Return (x, y) of the center of cell containing provided text 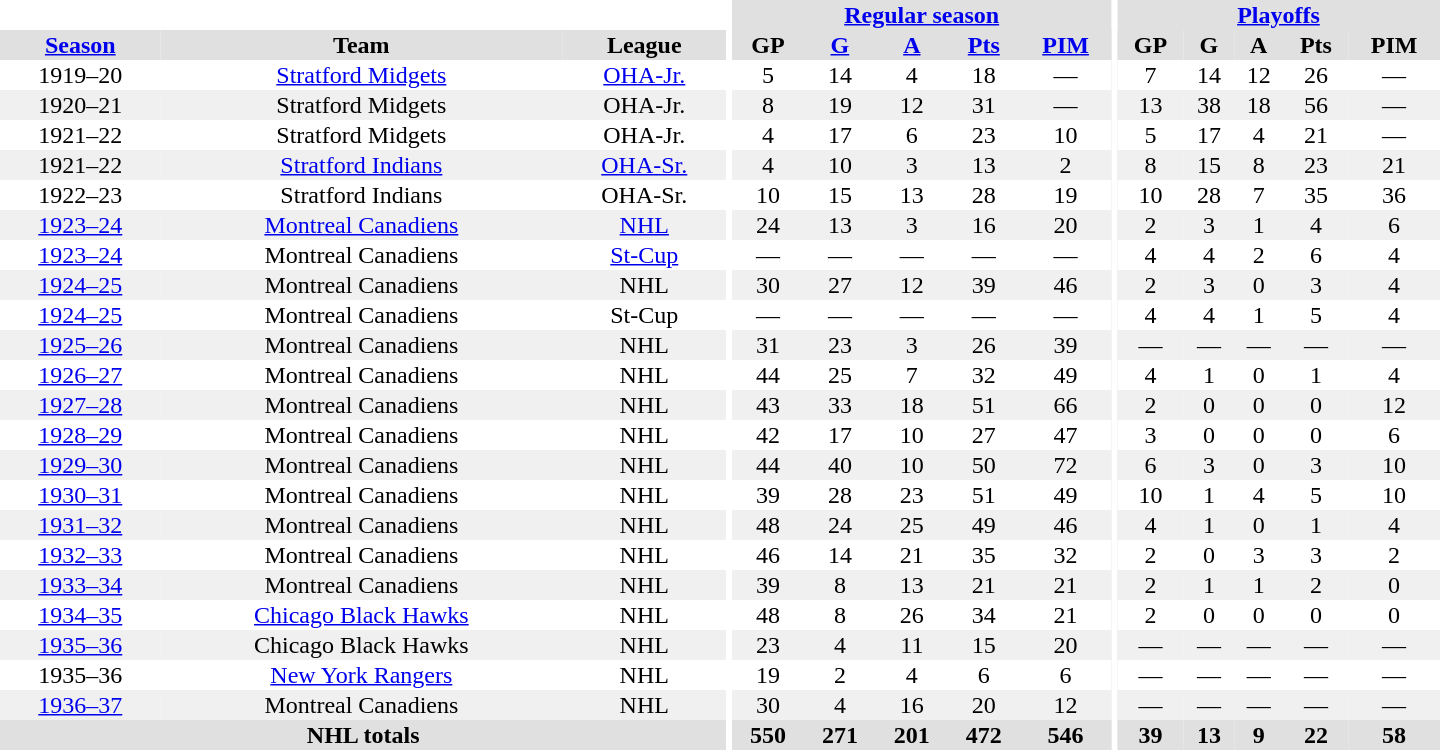
56 (1316, 105)
40 (840, 465)
36 (1394, 195)
NHL totals (363, 735)
42 (768, 435)
1922–23 (80, 195)
1932–33 (80, 555)
Season (80, 45)
33 (840, 405)
1919–20 (80, 75)
11 (912, 645)
1926–27 (80, 375)
1925–26 (80, 345)
1931–32 (80, 525)
38 (1209, 105)
550 (768, 735)
1934–35 (80, 615)
50 (984, 465)
472 (984, 735)
47 (1066, 435)
Team (362, 45)
1930–31 (80, 495)
1929–30 (80, 465)
Regular season (922, 15)
Playoffs (1278, 15)
43 (768, 405)
22 (1316, 735)
201 (912, 735)
9 (1259, 735)
66 (1066, 405)
New York Rangers (362, 675)
1920–21 (80, 105)
546 (1066, 735)
58 (1394, 735)
34 (984, 615)
League (644, 45)
1933–34 (80, 585)
72 (1066, 465)
1936–37 (80, 705)
271 (840, 735)
1927–28 (80, 405)
1928–29 (80, 435)
